Identify which cell holds the provided text, then report its (X, Y) central coordinate. 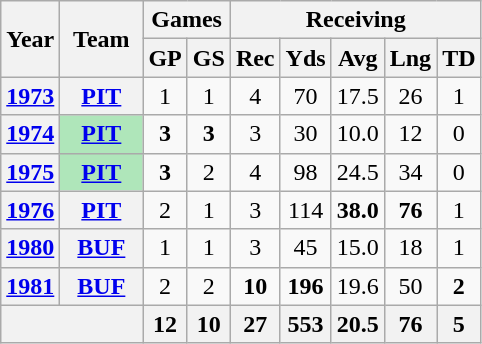
GS (208, 58)
50 (410, 286)
1980 (30, 248)
553 (306, 324)
17.5 (358, 96)
1981 (30, 286)
20.5 (358, 324)
196 (306, 286)
Rec (255, 58)
1974 (30, 134)
10.0 (358, 134)
38.0 (358, 210)
18 (410, 248)
TD (459, 58)
98 (306, 172)
1973 (30, 96)
Receiving (356, 20)
Games (186, 20)
5 (459, 324)
1975 (30, 172)
45 (306, 248)
Yds (306, 58)
70 (306, 96)
1976 (30, 210)
15.0 (358, 248)
114 (306, 210)
Year (30, 39)
27 (255, 324)
Team (102, 39)
19.6 (358, 286)
26 (410, 96)
Lng (410, 58)
30 (306, 134)
34 (410, 172)
24.5 (358, 172)
Avg (358, 58)
GP (165, 58)
